Return (X, Y) of the center of cell containing provided text 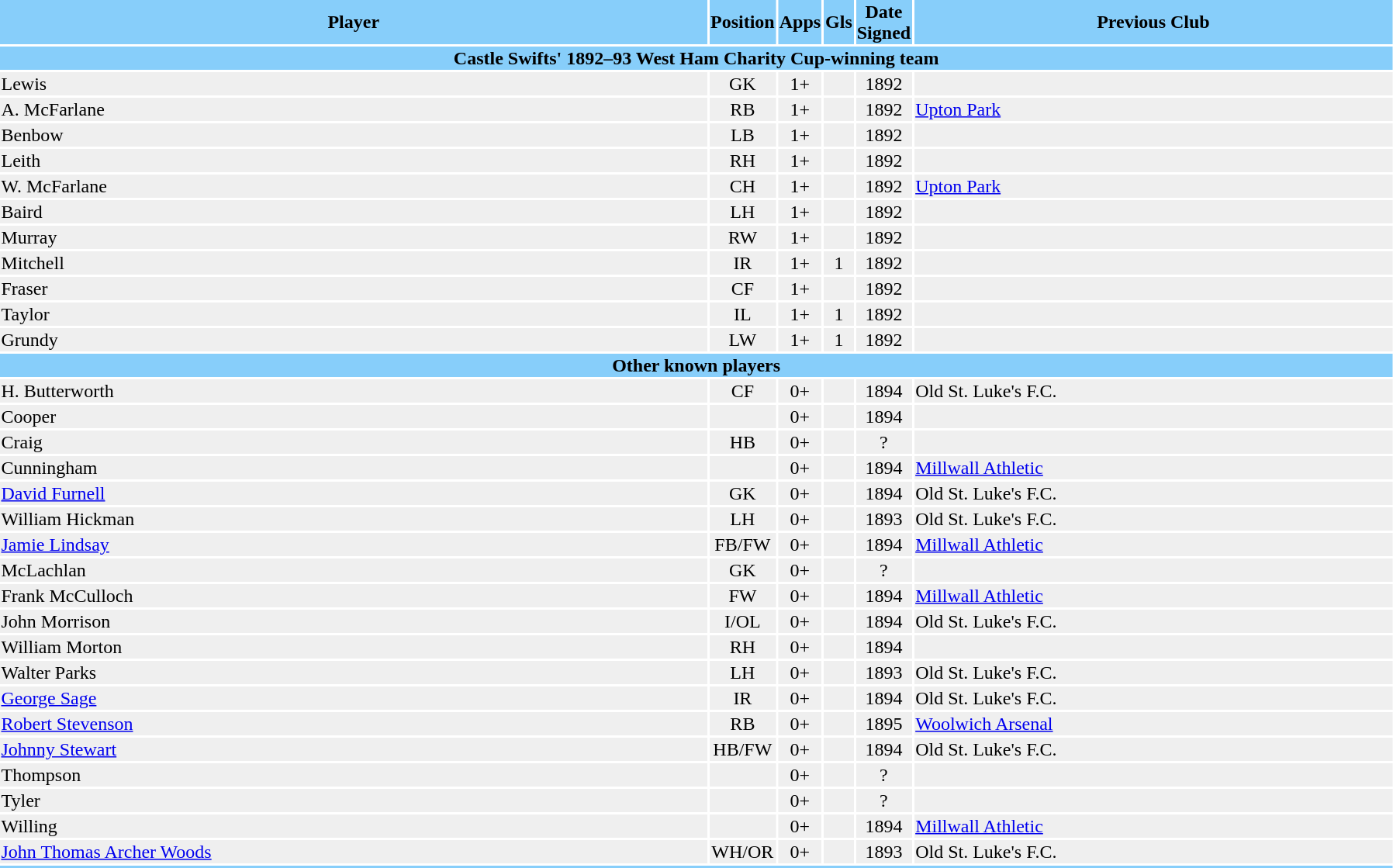
Date Signed (883, 22)
HB/FW (743, 749)
1895 (883, 724)
CH (743, 186)
Baird (354, 212)
Position (743, 22)
Castle Swifts' 1892–93 West Ham Charity Cup-winning team (696, 58)
McLachlan (354, 570)
Craig (354, 442)
William Morton (354, 647)
Gls (839, 22)
Walter Parks (354, 673)
Cooper (354, 417)
Murray (354, 237)
Benbow (354, 135)
Lewis (354, 84)
Leith (354, 161)
FB/FW (743, 545)
W. McFarlane (354, 186)
H. Butterworth (354, 391)
Willing (354, 826)
Frank McCulloch (354, 596)
Mitchell (354, 263)
A. McFarlane (354, 109)
Thompson (354, 775)
Robert Stevenson (354, 724)
Jamie Lindsay (354, 545)
Taylor (354, 314)
George Sage (354, 698)
William Hickman (354, 519)
I/OL (743, 621)
HB (743, 442)
Grundy (354, 340)
John Thomas Archer Woods (354, 852)
FW (743, 596)
Previous Club (1154, 22)
John Morrison (354, 621)
Cunningham (354, 468)
Tyler (354, 801)
Fraser (354, 289)
LB (743, 135)
RW (743, 237)
Woolwich Arsenal (1154, 724)
David Furnell (354, 493)
Apps (800, 22)
IL (743, 314)
Other known players (696, 365)
Player (354, 22)
Johnny Stewart (354, 749)
WH/OR (743, 852)
LW (743, 340)
